Locate the cell with the specified text and output its (x, y) center coordinate. 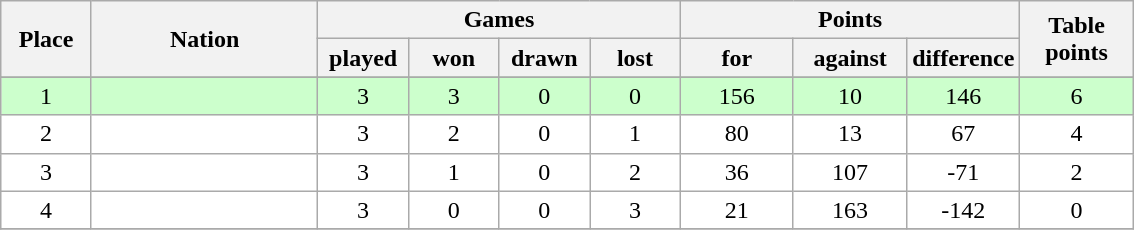
36 (736, 172)
-71 (964, 172)
Place (46, 39)
Nation (204, 39)
21 (736, 210)
Games (499, 20)
lost (636, 58)
163 (850, 210)
difference (964, 58)
Tablepoints (1076, 39)
against (850, 58)
107 (850, 172)
drawn (544, 58)
10 (850, 96)
won (454, 58)
Points (850, 20)
13 (850, 134)
146 (964, 96)
-142 (964, 210)
156 (736, 96)
for (736, 58)
80 (736, 134)
played (364, 58)
6 (1076, 96)
67 (964, 134)
